Find where the given text appears and provide that cell's center as [x, y] coordinate. 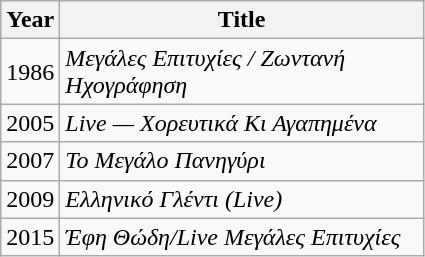
Year [30, 20]
Live — Χορευτικά Κι Αγαπημένα [242, 123]
1986 [30, 72]
Μεγάλες Επιτυχίες / Ζωντανή Ηχογράφηση [242, 72]
2005 [30, 123]
2015 [30, 237]
Έφη Θώδη/Live Μεγάλες Επιτυχίες [242, 237]
2009 [30, 199]
2007 [30, 161]
Ελληνικό Γλέντι (Live) [242, 199]
Title [242, 20]
Το Μεγάλο Πανηγύρι [242, 161]
